Detect which cell encompasses the target text, then output its [x, y] center coordinate. 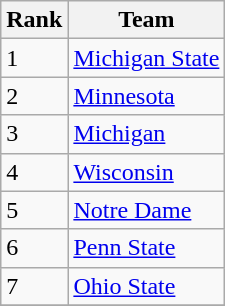
3 [34, 134]
Ohio State [146, 286]
Notre Dame [146, 210]
5 [34, 210]
Michigan [146, 134]
Team [146, 20]
Penn State [146, 248]
Wisconsin [146, 172]
Minnesota [146, 96]
Rank [34, 20]
6 [34, 248]
4 [34, 172]
2 [34, 96]
Michigan State [146, 58]
1 [34, 58]
7 [34, 286]
